From the cell containing the given text, extract its center point as (x, y) coordinate. 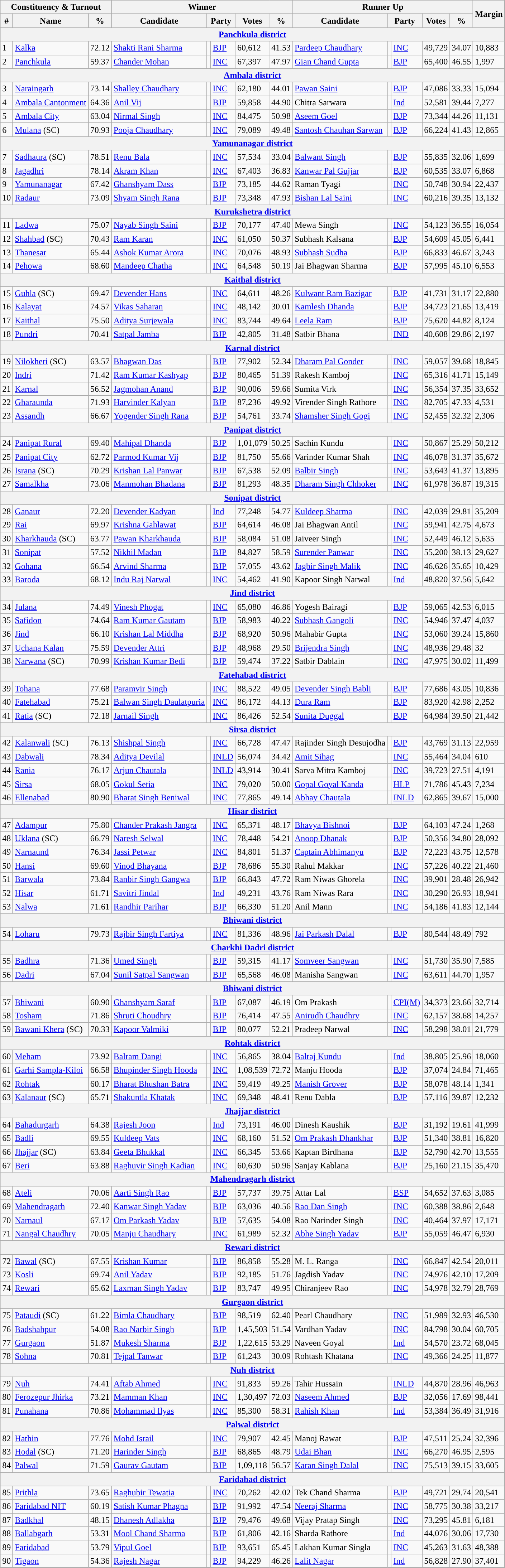
Rai (51, 525)
76.17 (100, 770)
Naseem Ahmed (340, 1397)
59.66 (281, 389)
Sachin Kundu (340, 443)
2,252 (489, 702)
Mahipal Dhanda (159, 443)
Mamman Khan (159, 1397)
45.43 (462, 784)
Sirsa district (252, 729)
66 (6, 1152)
50,356 (436, 839)
54,761 (252, 416)
Anirudh Chaudhry (340, 1015)
80,465 (252, 375)
Devender Kadyan (159, 511)
10,883 (489, 48)
33.04 (281, 157)
Adampur (51, 825)
2,648 (489, 1206)
57,116 (436, 1097)
86 (6, 1506)
Kosli (51, 1275)
6 (6, 130)
61,978 (436, 484)
Rajbir Singh Fartiya (159, 934)
63.77 (100, 539)
Ranbir Singh Gangwa (159, 879)
55.28 (281, 1261)
Bishan Lal Saini (340, 198)
15 (6, 293)
48,968 (252, 648)
30.38 (462, 1506)
46.26 (281, 1561)
51 (6, 879)
Hisar district (252, 811)
Krishan Kumar (159, 1261)
Bawani Khera (SC) (51, 1029)
Anil Vij (159, 102)
Tohana (51, 689)
22,959 (489, 743)
52,581 (436, 102)
67,403 (252, 171)
49.48 (281, 130)
Satish Kumar Phagna (159, 1506)
31.17 (462, 293)
Julana (51, 607)
46,530 (489, 1316)
34.42 (281, 757)
56,354 (436, 389)
75,620 (436, 320)
15,149 (489, 375)
Arvind Sharma (159, 566)
Prithla (51, 1493)
12,578 (489, 852)
50.37 (281, 239)
37.22 (281, 661)
79.73 (100, 934)
Mahabir Gupta (340, 634)
13,895 (489, 471)
Raman Tyagi (340, 184)
46,963 (489, 1384)
Ram Niwas Rara (340, 893)
75.07 (100, 225)
76.34 (100, 852)
Shalley Chaudhary (159, 89)
46.00 (281, 1125)
Aftab Ahmed (159, 1384)
57,737 (252, 1193)
Shyam Singh Rana (159, 198)
Dhanesh Adlakha (159, 1520)
37.63 (462, 1193)
Gokul Setia (159, 784)
Satbir Bhana (340, 334)
81,293 (252, 484)
93,651 (252, 1547)
61,806 (252, 1534)
Yamunanagar district (252, 143)
Narnaul (51, 1220)
16,820 (489, 1138)
32.06 (462, 157)
Krishna Gahlawat (159, 525)
30.41 (281, 770)
68,160 (252, 1138)
61.71 (100, 893)
85,300 (252, 1411)
Ateli (51, 1193)
77.76 (100, 1438)
Abhe Singh Yadav (340, 1234)
Badhra (51, 961)
41.37 (462, 471)
92,185 (252, 1275)
68,045 (489, 1343)
73,185 (252, 184)
36.49 (462, 1411)
15,094 (489, 89)
Ram Kumar Gautam (159, 621)
Panchkula district (252, 34)
91,992 (252, 1506)
18 (6, 334)
69 (6, 1206)
66,270 (436, 1452)
47.24 (462, 825)
Bawal (SC) (51, 1261)
74,976 (436, 1275)
49 (6, 852)
49.64 (281, 320)
76.13 (100, 743)
610 (489, 757)
74.57 (100, 307)
Vikas Saharan (159, 307)
7,585 (489, 961)
Uklana (SC) (51, 839)
Anil Yadav (159, 1275)
Sharda Rathore (340, 1534)
30.04 (462, 1329)
Gian Chand Gupta (340, 62)
37.97 (462, 1220)
66.58 (100, 1070)
Badli (51, 1138)
4,191 (489, 770)
M. L. Ranga (340, 1261)
9 (6, 184)
19.61 (462, 1125)
32.79 (462, 1288)
Jarnail Singh (159, 716)
50,212 (489, 443)
40,608 (436, 334)
Punahana (51, 1411)
64,611 (252, 293)
Runner Up (383, 7)
Subhash Gangoli (340, 621)
Krishan Lal Middha (159, 634)
14,257 (489, 1015)
53.79 (100, 1547)
70.06 (100, 1193)
77,865 (252, 797)
Jagmohan Anand (159, 389)
41.90 (281, 579)
41.83 (462, 907)
Balwan Singh Daulatpuria (159, 702)
Yamunanagar (51, 184)
86,426 (252, 716)
49.95 (281, 1288)
71.86 (100, 1015)
21 (6, 389)
44.01 (281, 89)
80,077 (252, 1029)
Ambala City (51, 116)
Rao Dan Singh (340, 1206)
Gohana (51, 566)
44.90 (281, 102)
12,232 (489, 1097)
66,843 (252, 879)
1,08,539 (252, 1070)
57,226 (436, 866)
Rajesh Joon (159, 1125)
71.93 (100, 402)
50.00 (281, 784)
73,344 (436, 116)
38,805 (436, 1057)
81,750 (252, 457)
33,605 (489, 1465)
Rakesh Kamboj (340, 375)
53,384 (436, 1411)
Jaiveer Singh (340, 539)
83 (6, 1452)
46.12 (462, 539)
77.68 (100, 689)
Jai Parkash Dalal (340, 934)
31.13 (462, 743)
67.04 (100, 975)
54.21 (281, 839)
41 (6, 716)
CPI(M) (407, 1002)
Shruti Choudhry (159, 1015)
17 (6, 320)
77 (6, 1343)
55.66 (281, 457)
46.47 (462, 1234)
37.47 (462, 621)
58.59 (281, 552)
61.22 (100, 1316)
57,055 (252, 566)
38.86 (462, 1206)
Attar Lal (340, 1193)
48,820 (436, 579)
48.49 (462, 934)
29.86 (462, 334)
Balbir Singh (340, 471)
1,997 (489, 62)
Vardhan Yadav (340, 1329)
52 (6, 893)
48.96 (281, 934)
14 (6, 266)
Chiranjeev Rao (340, 1288)
Kulwant Ram Bazigar (340, 293)
49.05 (281, 689)
Rewari district (252, 1247)
Renu Dabla (340, 1097)
Jagbir Singh Malik (340, 566)
51,340 (436, 1138)
62,865 (436, 797)
64.36 (100, 102)
11,131 (489, 116)
38.81 (462, 1138)
66,224 (436, 130)
Bahadurgarh (51, 1125)
Anoop Dhanak (340, 839)
Rohtak (51, 1084)
51.54 (281, 1329)
36.87 (462, 484)
44 (6, 770)
71.59 (100, 1465)
Naraingarh (51, 89)
46.95 (462, 1452)
69.60 (100, 866)
64,103 (436, 825)
44.26 (462, 116)
18,060 (489, 1057)
Harvinder Kalyan (159, 402)
48,142 (252, 307)
Lakhan Kumar Singla (340, 1547)
71 (6, 1234)
Kuldeep Vats (159, 1138)
1,45,503 (252, 1329)
4,037 (489, 621)
73.06 (100, 484)
Geeta Bhukkal (159, 1152)
69.47 (100, 293)
54,978 (436, 1288)
33,652 (489, 389)
84 (6, 1465)
1,268 (489, 825)
49,729 (436, 48)
62.40 (281, 1316)
Hodal (SC) (51, 1452)
48.41 (281, 1097)
44.62 (281, 184)
65,371 (252, 825)
Rahul Makkar (340, 866)
Faridabad NIT (51, 1506)
33.07 (462, 171)
65.71 (100, 1097)
41.53 (281, 48)
Ferozepur Jhirka (51, 1397)
62,180 (252, 89)
43 (6, 757)
55,200 (436, 552)
31.48 (281, 334)
Laxman Singh Yadav (159, 1288)
71,465 (489, 1070)
34.04 (462, 757)
66,330 (252, 907)
66.79 (100, 839)
Panipat district (252, 430)
Bhagwan Das (159, 361)
Chander Prakash Jangra (159, 825)
Virender Singh Rathore (340, 402)
82 (6, 1438)
70.05 (100, 1234)
Kalanwali (SC) (51, 743)
84,801 (252, 852)
49.68 (281, 1520)
Ellenabad (51, 797)
83,747 (252, 1288)
50.25 (281, 443)
27.51 (462, 770)
Ballabgarh (51, 1534)
89 (6, 1547)
Tosham (51, 1015)
90 (6, 1561)
Sirsa (51, 784)
18,941 (489, 893)
45.10 (462, 266)
38 (6, 661)
28,092 (489, 839)
54,462 (252, 579)
63 (6, 1097)
69.97 (100, 525)
39.35 (462, 198)
52,449 (436, 539)
49.92 (281, 402)
28.96 (462, 1384)
47.93 (281, 198)
84,798 (436, 1329)
44,076 (436, 1534)
Sumita Virk (340, 389)
Karnal district (252, 348)
53.29 (281, 1343)
7,234 (489, 784)
Barwala (51, 879)
70.43 (100, 239)
51.39 (281, 375)
64,548 (252, 266)
2 (6, 62)
Mahendragarh district (252, 1179)
38.01 (462, 1029)
32.93 (462, 1316)
48.17 (281, 825)
43.62 (281, 566)
Jind (51, 634)
28,769 (489, 1288)
28.48 (462, 879)
Bharat Bhushan Batra (159, 1084)
50.19 (281, 266)
98,441 (489, 1397)
54.36 (100, 1561)
6,868 (489, 171)
67 (6, 1166)
72.12 (100, 48)
22 (6, 402)
47.97 (281, 62)
Dabwali (51, 757)
Jhajjar (SC) (51, 1152)
35,470 (489, 1166)
12,865 (489, 130)
41.71 (462, 375)
75,513 (436, 1465)
72.18 (100, 716)
Jind district (252, 593)
39 (6, 689)
63.84 (100, 1152)
60 (6, 1057)
Mohd Israil (159, 1438)
Lalit Nagar (340, 1561)
71,786 (436, 784)
Vijay Pratap Singh (340, 1520)
47 (6, 825)
16 (6, 307)
43,769 (436, 743)
53,643 (436, 471)
59 (6, 1029)
48.93 (281, 252)
53.66 (281, 1152)
47.40 (281, 225)
57.52 (100, 552)
70,262 (252, 1493)
34,373 (436, 1002)
Panipat City (51, 457)
8,124 (489, 320)
39,901 (436, 879)
Om Prakash (340, 1002)
Satbir Dablain (340, 661)
Chitra Sarwara (340, 102)
Rao Narbir Singh (159, 1329)
Bharat Singh Beniwal (159, 797)
33,217 (489, 1506)
Vinod Bhayana (159, 866)
49,366 (436, 1356)
Bhiwani (51, 1002)
20,541 (489, 1493)
26 (6, 471)
52.54 (281, 716)
Rewari (51, 1288)
52.21 (281, 1029)
Devender Hans (159, 293)
65,400 (436, 62)
21.65 (462, 307)
51,989 (436, 1316)
72,223 (436, 852)
57 (6, 1002)
18,845 (489, 361)
Winner (202, 7)
IND (407, 334)
76 (6, 1329)
29.81 (462, 511)
24.84 (462, 1070)
13,132 (489, 198)
Karan Singh Dalal (340, 1465)
Brijendra Singh (340, 648)
Hisar (51, 893)
71.61 (100, 907)
Chander Mohan (159, 62)
19,315 (489, 484)
47.72 (281, 879)
Raghuvir Singh Kadian (159, 1166)
Jai Bhagwan Sharma (340, 266)
Harinder Singh (159, 1452)
10,429 (489, 566)
60,388 (436, 1206)
25.24 (462, 1438)
42.75 (462, 525)
33.74 (281, 416)
Nangal Chaudhry (51, 1234)
29.74 (462, 1493)
87,236 (252, 402)
56,865 (252, 1057)
21,779 (489, 1029)
54,186 (436, 907)
30.01 (281, 307)
32,056 (436, 1397)
85 (6, 1493)
6,015 (489, 607)
44.82 (462, 320)
70.33 (100, 1029)
88,522 (252, 689)
70.81 (100, 1356)
77,686 (436, 689)
55 (6, 961)
Surender Panwar (340, 552)
Krishan Kumar Bedi (159, 661)
13 (6, 252)
39.24 (462, 634)
73.14 (100, 89)
48.14 (462, 1084)
39.44 (462, 102)
63.04 (100, 116)
83,744 (252, 320)
51.76 (281, 1275)
53,060 (436, 634)
48,388 (489, 1547)
51.20 (281, 907)
72 (6, 1261)
Jagdish Yadav (340, 1275)
23.66 (462, 1002)
48,936 (436, 648)
80 (6, 1397)
69.55 (100, 1138)
Captain Abhimanyu (340, 852)
Manisha Sangwan (340, 975)
54,652 (436, 1193)
54,123 (436, 225)
69,348 (252, 1097)
Gharaunda (51, 402)
60,612 (252, 48)
Tejpal Tanwar (159, 1356)
3,085 (489, 1193)
60,630 (252, 1166)
2,306 (489, 416)
Mukesh Sharma (159, 1343)
3 (6, 89)
86,858 (252, 1261)
Sadhaura (SC) (51, 157)
Subhash Sudha (340, 252)
Palwal district (252, 1424)
84,827 (252, 552)
39.68 (462, 361)
73,295 (436, 1520)
72.20 (100, 511)
Faridabad district (252, 1479)
Hathin (51, 1438)
65 (6, 1138)
67,538 (252, 471)
Ambala Cantonment (51, 102)
61,989 (252, 1234)
31.37 (462, 457)
12,144 (489, 907)
Panipat Rural (51, 443)
42 (6, 743)
10 (6, 198)
47,086 (436, 89)
72.03 (281, 1397)
70,177 (252, 225)
66.54 (100, 566)
23 (6, 416)
59,474 (252, 661)
1,22,615 (252, 1343)
6,930 (489, 1234)
Nalwa (51, 907)
Kalka (51, 48)
45,263 (436, 1547)
Kapoor Singh Narwal (340, 579)
Gopal Goyal Kanda (340, 784)
50,867 (436, 443)
59.37 (100, 62)
47,511 (436, 1438)
Dadri (51, 975)
Somveer Sangwan (340, 961)
Rohtak district (252, 1043)
Vipul Goel (159, 1547)
Yogesh Bairagi (340, 607)
Tigaon (51, 1561)
23.72 (462, 1343)
36.83 (281, 171)
91,833 (252, 1384)
72.72 (281, 1070)
24.25 (462, 1356)
81 (6, 1411)
46.19 (281, 1002)
32,396 (489, 1438)
39.75 (281, 1193)
55,835 (436, 157)
46.67 (462, 252)
Kaithal (51, 320)
Ram Kumar Kashyap (159, 375)
50.98 (281, 116)
65.45 (281, 1547)
Ambala district (252, 75)
Manju Chaudhary (159, 1234)
46,078 (436, 457)
67,397 (252, 62)
70.41 (100, 334)
2,197 (489, 334)
Dura Ram (340, 702)
Shahbad (SC) (51, 239)
59.26 (281, 1384)
Naresh Selwal (159, 839)
59,065 (436, 607)
73.92 (100, 1057)
Faridabad (51, 1547)
75.80 (100, 825)
Sarva Mitra Kamboj (340, 770)
39,723 (436, 770)
20,011 (489, 1261)
Fatehabad district (252, 675)
34.80 (462, 839)
79,907 (252, 1438)
29,627 (489, 552)
Narnaund (51, 852)
40 (6, 702)
6,181 (489, 1520)
65.62 (100, 1288)
49.25 (281, 1084)
78,448 (252, 839)
Nikhil Madan (159, 552)
73.65 (100, 1493)
Indu Raj Narwal (159, 579)
47.54 (281, 1506)
21,442 (489, 716)
Arjun Chautala (159, 770)
70.99 (100, 661)
44,870 (436, 1384)
50 (6, 866)
29 (6, 525)
35.65 (462, 566)
4,673 (489, 525)
48.35 (281, 484)
44.70 (462, 975)
Loharu (51, 934)
Leela Ram (340, 320)
Gurgaon district (252, 1302)
Rohtash Khatana (340, 1356)
Kapoor Valmiki (159, 1029)
66,345 (252, 1152)
56.52 (100, 389)
20 (6, 375)
87 (6, 1520)
26.93 (462, 893)
Neeraj Sharma (340, 1506)
73,191 (252, 1125)
Pradeep Narwal (340, 1029)
98,519 (252, 1316)
Karnal (51, 389)
35,672 (489, 457)
59,858 (252, 102)
27 (6, 484)
25.29 (462, 443)
3,243 (489, 252)
Pundri (51, 334)
5 (6, 116)
40,464 (436, 1220)
83,920 (436, 702)
66,728 (252, 743)
69.40 (100, 443)
25.96 (462, 1057)
17,171 (489, 1220)
57,635 (252, 1220)
11 (6, 225)
30.94 (462, 184)
64,984 (436, 716)
1,30,497 (252, 1397)
52.32 (281, 1234)
Rajinder Singh Desujodha (340, 743)
73.21 (100, 1397)
Jagadhri (51, 171)
5,635 (489, 539)
2,595 (489, 1452)
57,995 (436, 266)
39.50 (462, 716)
Ashok Kumar Arora (159, 252)
12 (6, 239)
49,721 (436, 1493)
Amit Sihag (340, 757)
13,555 (489, 1152)
Ghanshyam Saraf (159, 1002)
34,723 (436, 307)
41,731 (436, 293)
54,570 (436, 1343)
42.16 (281, 1534)
24 (6, 443)
63.57 (100, 361)
Kuldeep Sharma (340, 511)
Randhir Parihar (159, 907)
Om Prakash Dhankhar (340, 1138)
Pearl Chaudhary (340, 1316)
42.45 (281, 1438)
58,078 (436, 1084)
41.17 (281, 961)
10,836 (489, 689)
42.70 (462, 1152)
Udai Bhan (340, 1452)
65,080 (252, 607)
43,914 (252, 770)
Balwant Singh (340, 157)
66.10 (100, 634)
Ram Karan (159, 239)
16,054 (489, 225)
33 (6, 579)
5,642 (489, 579)
46.86 (281, 607)
Badkhal (51, 1520)
43.76 (281, 893)
Jassi Petwar (159, 852)
26,942 (489, 879)
73 (6, 1275)
31.63 (462, 1547)
1 (6, 48)
65,316 (436, 375)
Jhajjar district (252, 1111)
42,805 (252, 334)
Pooja Chaudhary (159, 130)
Thanesar (51, 252)
74.49 (100, 607)
86,172 (252, 702)
51.08 (281, 539)
52,455 (436, 416)
1,09,118 (252, 1465)
30,290 (436, 893)
30.09 (281, 1356)
28 (6, 511)
Pehowa (51, 266)
71.42 (100, 375)
78 (6, 1356)
43.05 (462, 689)
74 (6, 1288)
52.34 (281, 361)
47.33 (462, 402)
Margin (489, 14)
56.57 (281, 1465)
Sonipat district (252, 498)
Assandh (51, 416)
Charkhi Dadri district (252, 947)
Mool Chand Sharma (159, 1534)
68.60 (100, 266)
75.21 (100, 702)
73.84 (100, 879)
61,050 (252, 239)
Gurgaon (51, 1343)
60,216 (436, 198)
37,074 (436, 1070)
63,611 (436, 975)
37 (6, 648)
49.14 (281, 797)
55,059 (436, 1234)
50,748 (436, 184)
54,609 (436, 239)
Garhi Sampla-Kiloi (51, 1070)
Subhash Kalsana (340, 239)
38.13 (462, 552)
37.56 (462, 579)
58.31 (281, 1411)
79,020 (252, 784)
Safidon (51, 621)
73,348 (252, 198)
Manoj Rawat (340, 1438)
60,535 (436, 171)
Manmohan Bhadana (159, 484)
Nirmal Singh (159, 116)
Rahish Khan (340, 1411)
78.34 (100, 757)
Kalanaur (SC) (51, 1097)
79,476 (252, 1520)
67.55 (100, 1261)
Dinesh Kaushik (340, 1125)
Ganaur (51, 511)
56 (6, 975)
68.12 (100, 579)
31,192 (436, 1125)
46.55 (462, 62)
Umed Singh (159, 961)
22,437 (489, 184)
15,000 (489, 797)
Narwana (SC) (51, 661)
Aditya Surjewala (159, 320)
21,460 (489, 866)
68.05 (100, 784)
70.86 (100, 1411)
36.55 (462, 225)
Aarti Singh Rao (159, 1193)
1,341 (489, 1084)
36 (6, 634)
Kurukshetra district (252, 212)
Aseem Goel (340, 116)
59,315 (252, 961)
46 (6, 797)
11,877 (489, 1356)
70 (6, 1220)
34.07 (462, 48)
Shakti Rani Sharma (159, 48)
21.15 (462, 1166)
42.98 (462, 702)
Badshahpur (51, 1329)
88 (6, 1534)
49,231 (252, 893)
Pardeep Chaudhary (340, 48)
77,902 (252, 361)
64 (6, 1125)
47,975 (436, 661)
Abhay Chautala (340, 797)
Kaithal district (252, 280)
Mahendragarh (51, 1206)
42.54 (462, 1261)
Pawan Kharkhauda (159, 539)
51,730 (436, 961)
Tek Chand Sharma (340, 1493)
56,828 (436, 1561)
Anil Mann (340, 907)
40.56 (281, 1206)
58,298 (436, 1029)
45 (6, 784)
90,006 (252, 389)
Mewa Singh (340, 225)
71.20 (100, 1452)
52.09 (281, 471)
29.50 (281, 648)
17.69 (462, 1397)
Rao Narinder Singh (340, 1220)
Samalkha (51, 484)
Radaur (51, 198)
82,705 (436, 402)
59,941 (436, 525)
Devender Attri (159, 648)
67.17 (100, 1220)
38.04 (281, 1057)
Akram Khan (159, 171)
Pataudi (SC) (51, 1316)
78.14 (100, 171)
27.90 (462, 1561)
81,336 (252, 934)
51.37 (281, 852)
54 (6, 934)
62.72 (100, 457)
61,243 (252, 1356)
Fatehabad (51, 702)
42.10 (462, 1275)
15,860 (489, 634)
Kanwar Pal Gujjar (340, 171)
Dharam Singh Chhoker (340, 484)
19 (6, 361)
42.02 (281, 1493)
Pawan Saini (340, 89)
54,946 (436, 621)
59,057 (436, 361)
78,686 (252, 866)
Jai Bhagwan Antil (340, 525)
46,626 (436, 566)
Parmod Kumar Vij (159, 457)
37.35 (462, 389)
94,229 (252, 1561)
22,880 (489, 293)
Balram Dangi (159, 1057)
53.31 (100, 1534)
Sunil Satpal Sangwan (159, 975)
75.59 (100, 648)
Kaptan Birdhana (340, 1152)
35 (6, 621)
17,209 (489, 1275)
Panchkula (51, 62)
48.79 (281, 1452)
Ratia (SC) (51, 716)
Kanwar Singh Yadav (159, 1206)
71.36 (100, 961)
Baroda (51, 579)
Dharam Pal Gonder (340, 361)
43.75 (462, 852)
Palwal (51, 1465)
1,699 (489, 157)
Ghanshyam Dass (159, 184)
4 (6, 102)
80,544 (436, 934)
4,531 (489, 402)
Rania (51, 770)
Aditya Devilal (159, 757)
Constituency & Turnout (56, 7)
Sohna (51, 1356)
# (6, 21)
Nayab Singh Saini (159, 225)
Shishpal Singh (159, 743)
74.64 (100, 621)
Shakuntla Khatak (159, 1097)
Sonipat (51, 552)
Mandeep Chatha (159, 266)
57,534 (252, 157)
58 (6, 1015)
13,419 (489, 307)
48.26 (281, 293)
Nuh district (252, 1370)
Mohammad Ilyas (159, 1411)
Kamlesh Dhanda (340, 307)
Mulana (SC) (51, 130)
79,089 (252, 130)
7 (6, 157)
70,076 (252, 252)
60,705 (489, 1329)
Nuh (51, 1384)
58,084 (252, 539)
Yogender Singh Rana (159, 416)
31,916 (489, 1411)
1,957 (489, 975)
Naveen Goyal (340, 1343)
7,277 (489, 102)
68,920 (252, 634)
Sunita Duggal (340, 716)
25 (6, 457)
45.05 (462, 239)
Israna (SC) (51, 471)
35,209 (489, 511)
11,499 (489, 661)
Hansi (51, 866)
Devender Singh Babli (340, 689)
Rajesh Nagar (159, 1561)
53 (6, 907)
58,983 (252, 621)
Varinder Kumar Shah (340, 457)
8 (6, 171)
74.41 (100, 1384)
17,730 (489, 1534)
6,441 (489, 239)
Meham (51, 1057)
Nilokheri (SC) (51, 361)
47.47 (281, 743)
61 (6, 1070)
39.15 (462, 1465)
56,074 (252, 757)
60.19 (100, 1506)
76,414 (252, 1015)
30 (6, 539)
66,833 (436, 252)
Kharkhauda (SC) (51, 539)
39.87 (462, 1097)
Om Parkash Yadav (159, 1220)
63.88 (100, 1166)
48 (6, 839)
39.67 (462, 797)
Ladwa (51, 225)
32,714 (489, 1002)
42.53 (462, 607)
48.15 (100, 1520)
66.67 (100, 416)
44.13 (281, 702)
Paramvir Singh (159, 689)
Vinesh Phogat (159, 607)
60.90 (100, 1002)
Uchana Kalan (51, 648)
68 (6, 1193)
67.42 (100, 184)
29.48 (462, 648)
1,01,079 (252, 443)
Renu Bala (159, 157)
54.77 (281, 511)
75.50 (100, 320)
33.33 (462, 89)
Shamsher Singh Gogi (340, 416)
Satpal Jamba (159, 334)
51.87 (100, 1343)
25,160 (436, 1166)
Manju Hooda (340, 1070)
BSP (407, 1193)
32.32 (462, 416)
37,401 (489, 1561)
69.74 (100, 1275)
58,775 (436, 1506)
66,847 (436, 1261)
64,614 (252, 525)
35.90 (462, 961)
64.38 (100, 1125)
792 (489, 934)
Sanjay Kablana (340, 1166)
73.09 (100, 198)
Raghubir Tewatia (159, 1493)
47.55 (281, 1015)
75 (6, 1316)
72.40 (100, 1206)
HLP (407, 784)
Bhavya Bishnoi (340, 825)
Beri (51, 1166)
78.51 (100, 157)
Kalayat (51, 307)
67,087 (252, 1002)
38.68 (462, 1015)
42,039 (436, 511)
55,464 (436, 757)
Bimla Chaudhary (159, 1316)
Savitri Jindal (159, 893)
Balraj Kundu (340, 1057)
30.02 (462, 661)
65.44 (100, 252)
70.29 (100, 471)
65,568 (252, 975)
62,157 (436, 1015)
51.52 (281, 1138)
34 (6, 607)
41,999 (489, 1125)
63,036 (252, 1206)
62 (6, 1084)
Santosh Chauhan Sarwan (340, 130)
Krishan Lal Panwar (159, 471)
Tahir Hussain (340, 1384)
60.17 (100, 1084)
30.06 (462, 1534)
45.81 (462, 1520)
52,790 (436, 1152)
Manish Grover (340, 1084)
59,419 (252, 1084)
Gaurav Gautam (159, 1465)
Name (51, 21)
68,865 (252, 1452)
70.93 (100, 130)
Bhupinder Singh Hooda (159, 1070)
84,475 (252, 116)
31 (6, 552)
Guhla (SC) (51, 293)
Ram Niwas Ghorela (340, 879)
80.90 (100, 797)
6,553 (489, 266)
79 (6, 1384)
41.43 (462, 130)
77,248 (252, 511)
55.30 (281, 866)
Indri (51, 375)
